Search for the cell housing the specified text and yield its [X, Y] center coordinate. 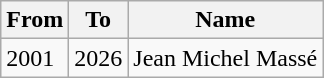
From [35, 20]
2001 [35, 58]
Name [226, 20]
2026 [98, 58]
To [98, 20]
Jean Michel Massé [226, 58]
